Identify which cell holds the provided text, then report its (x, y) central coordinate. 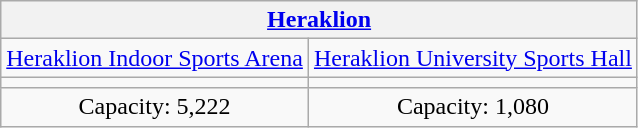
Heraklion Indoor Sports Arena (155, 58)
Capacity: 5,222 (155, 107)
Capacity: 1,080 (472, 107)
Heraklion University Sports Hall (472, 58)
Heraklion (320, 20)
